Identify which cell holds the provided text, then report its [X, Y] central coordinate. 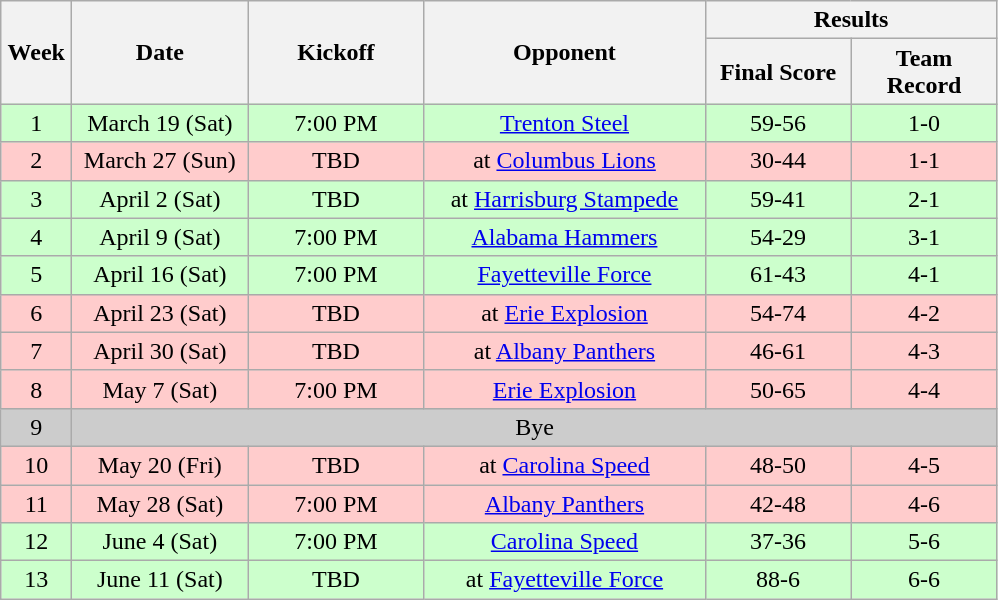
48-50 [778, 465]
April 30 (Sat) [160, 351]
Carolina Speed [564, 542]
50-65 [778, 389]
1 [36, 123]
4 [36, 237]
59-41 [778, 199]
April 2 (Sat) [160, 199]
Kickoff [336, 52]
46-61 [778, 351]
61-43 [778, 275]
1-1 [924, 161]
March 19 (Sat) [160, 123]
April 16 (Sat) [160, 275]
4-4 [924, 389]
March 27 (Sun) [160, 161]
Date [160, 52]
7 [36, 351]
at Columbus Lions [564, 161]
3-1 [924, 237]
54-29 [778, 237]
10 [36, 465]
Albany Panthers [564, 503]
Erie Explosion [564, 389]
4-6 [924, 503]
May 7 (Sat) [160, 389]
9 [36, 427]
6 [36, 313]
54-74 [778, 313]
42-48 [778, 503]
Bye [534, 427]
Trenton Steel [564, 123]
May 20 (Fri) [160, 465]
4-1 [924, 275]
Opponent [564, 52]
13 [36, 580]
8 [36, 389]
5 [36, 275]
at Erie Explosion [564, 313]
2 [36, 161]
April 23 (Sat) [160, 313]
at Carolina Speed [564, 465]
Team Record [924, 72]
Fayetteville Force [564, 275]
Week [36, 52]
1-0 [924, 123]
June 4 (Sat) [160, 542]
Final Score [778, 72]
12 [36, 542]
6-6 [924, 580]
11 [36, 503]
April 9 (Sat) [160, 237]
at Fayetteville Force [564, 580]
5-6 [924, 542]
30-44 [778, 161]
4-3 [924, 351]
4-2 [924, 313]
at Albany Panthers [564, 351]
Results [851, 20]
37-36 [778, 542]
59-56 [778, 123]
May 28 (Sat) [160, 503]
88-6 [778, 580]
Alabama Hammers [564, 237]
at Harrisburg Stampede [564, 199]
2-1 [924, 199]
June 11 (Sat) [160, 580]
4-5 [924, 465]
3 [36, 199]
